Find where the given text appears and provide that cell's center as [X, Y] coordinate. 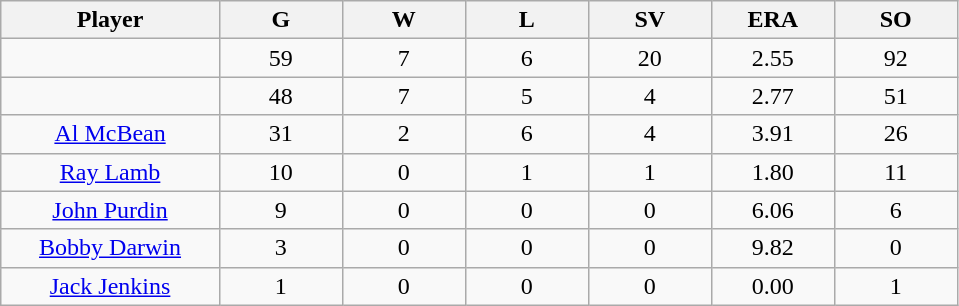
Player [110, 20]
2.55 [772, 58]
3 [280, 248]
2.77 [772, 96]
John Purdin [110, 210]
20 [650, 58]
3.91 [772, 134]
SV [650, 20]
26 [896, 134]
9 [280, 210]
9.82 [772, 248]
2 [404, 134]
Bobby Darwin [110, 248]
Ray Lamb [110, 172]
W [404, 20]
G [280, 20]
31 [280, 134]
1.80 [772, 172]
SO [896, 20]
48 [280, 96]
11 [896, 172]
92 [896, 58]
Al McBean [110, 134]
ERA [772, 20]
0.00 [772, 286]
L [526, 20]
5 [526, 96]
10 [280, 172]
59 [280, 58]
6.06 [772, 210]
51 [896, 96]
Jack Jenkins [110, 286]
